Capture the cell that displays the provided text and extract its (X, Y) central coordinate. 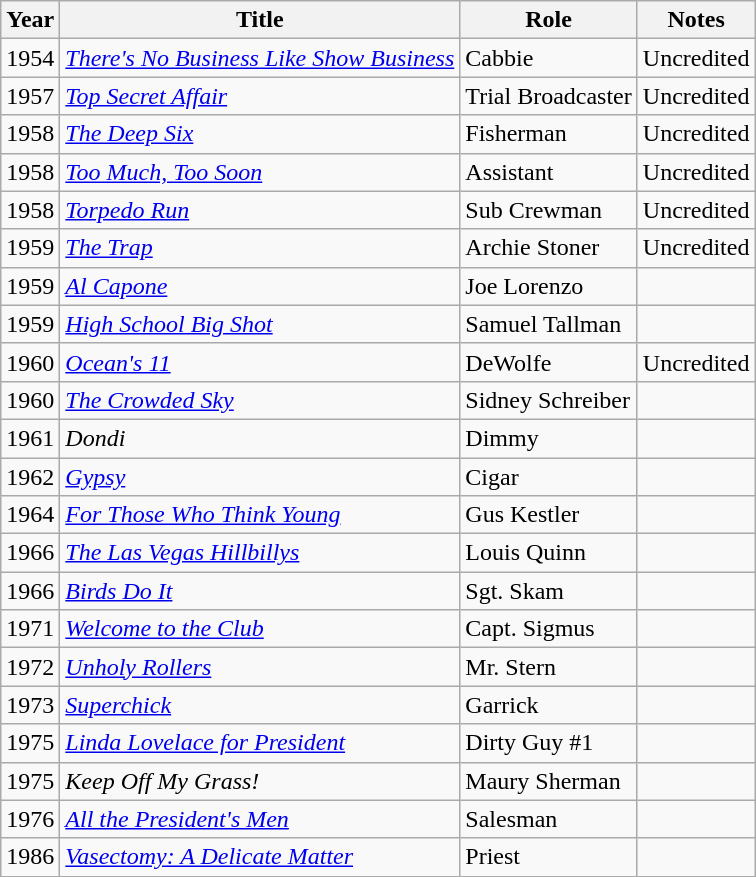
Superchick (260, 705)
For Those Who Think Young (260, 515)
1976 (30, 819)
The Las Vegas Hillbillys (260, 553)
Notes (696, 20)
Sub Crewman (548, 210)
There's No Business Like Show Business (260, 58)
Keep Off My Grass! (260, 781)
Year (30, 20)
High School Big Shot (260, 324)
Linda Lovelace for President (260, 743)
Garrick (548, 705)
Mr. Stern (548, 667)
Priest (548, 857)
1973 (30, 705)
Samuel Tallman (548, 324)
Top Secret Affair (260, 96)
Torpedo Run (260, 210)
Role (548, 20)
Sgt. Skam (548, 591)
The Trap (260, 248)
Vasectomy: A Delicate Matter (260, 857)
Dirty Guy #1 (548, 743)
Too Much, Too Soon (260, 172)
Capt. Sigmus (548, 629)
Gus Kestler (548, 515)
Cabbie (548, 58)
Joe Lorenzo (548, 286)
1962 (30, 477)
Sidney Schreiber (548, 400)
Gypsy (260, 477)
Archie Stoner (548, 248)
Louis Quinn (548, 553)
Al Capone (260, 286)
1957 (30, 96)
Cigar (548, 477)
All the President's Men (260, 819)
DeWolfe (548, 362)
1986 (30, 857)
The Crowded Sky (260, 400)
Maury Sherman (548, 781)
Dondi (260, 438)
Birds Do It (260, 591)
1971 (30, 629)
The Deep Six (260, 134)
Unholy Rollers (260, 667)
1961 (30, 438)
1964 (30, 515)
Dimmy (548, 438)
Title (260, 20)
Welcome to the Club (260, 629)
Salesman (548, 819)
Trial Broadcaster (548, 96)
1972 (30, 667)
Ocean's 11 (260, 362)
1954 (30, 58)
Fisherman (548, 134)
Assistant (548, 172)
